Provide the (X, Y) coordinate of the cell's center where the given text is located.  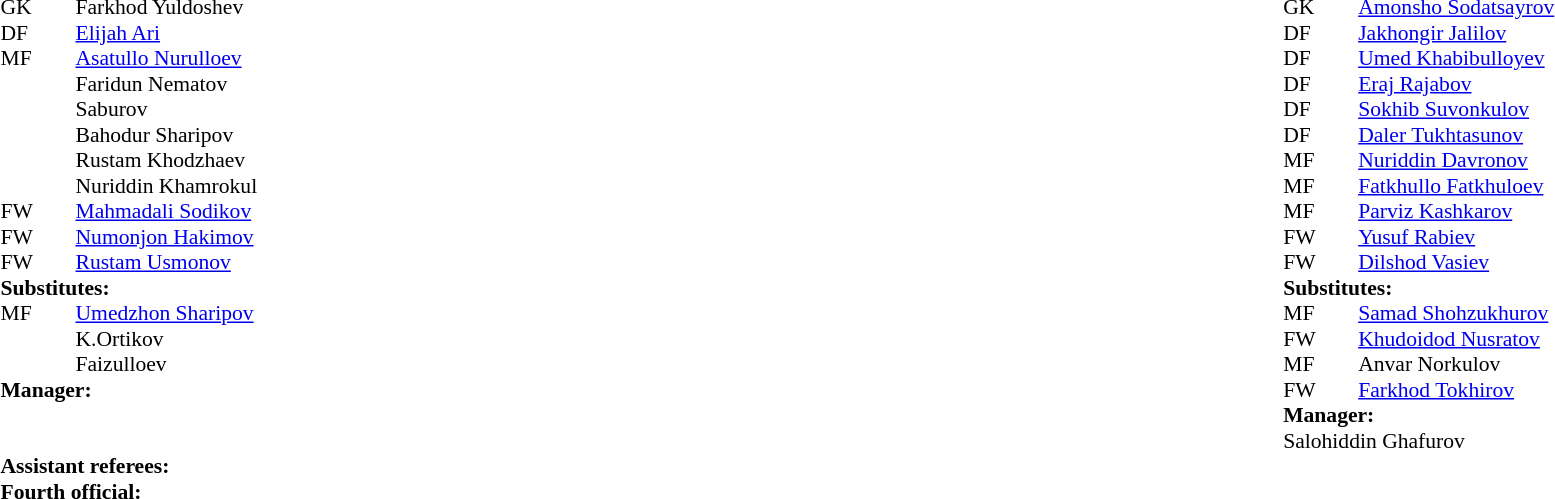
Jakhongir Jalilov (1456, 33)
Dilshod Vasiev (1456, 263)
Samad Shohzukhurov (1456, 313)
Eraj Rajabov (1456, 84)
Sokhib Suvonkulov (1456, 109)
Salohiddin Ghafurov (1418, 441)
Elijah Ari (167, 33)
Faizulloev (167, 365)
Mahmadali Sodikov (167, 211)
Parviz Kashkarov (1456, 211)
Bahodur Sharipov (167, 135)
Farkhod Tokhirov (1456, 390)
Faridun Nematov (167, 84)
Khudoidod Nusratov (1456, 339)
Daler Tukhtasunov (1456, 135)
Yusuf Rabiev (1456, 237)
Rustam Khodzhaev (167, 161)
Anvar Norkulov (1456, 365)
Asatullo Nurulloev (167, 59)
Umedzhon Sharipov (167, 313)
Nuriddin Khamrokul (167, 186)
Numonjon Hakimov (167, 237)
Saburov (167, 109)
Rustam Usmonov (167, 263)
Umed Khabibulloyev (1456, 59)
Fatkhullo Fatkhuloev (1456, 186)
Nuriddin Davronov (1456, 161)
K.Ortikov (167, 339)
